Determine the (x, y) coordinate at the center of the cell enclosing the given text.  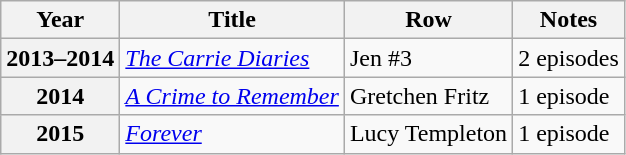
Gretchen Fritz (428, 96)
A Crime to Remember (232, 96)
Notes (569, 20)
2013–2014 (60, 58)
Jen #3 (428, 58)
Lucy Templeton (428, 134)
Row (428, 20)
The Carrie Diaries (232, 58)
2014 (60, 96)
2015 (60, 134)
Title (232, 20)
2 episodes (569, 58)
Forever (232, 134)
Year (60, 20)
